From the cell containing the given text, extract its center point as (x, y) coordinate. 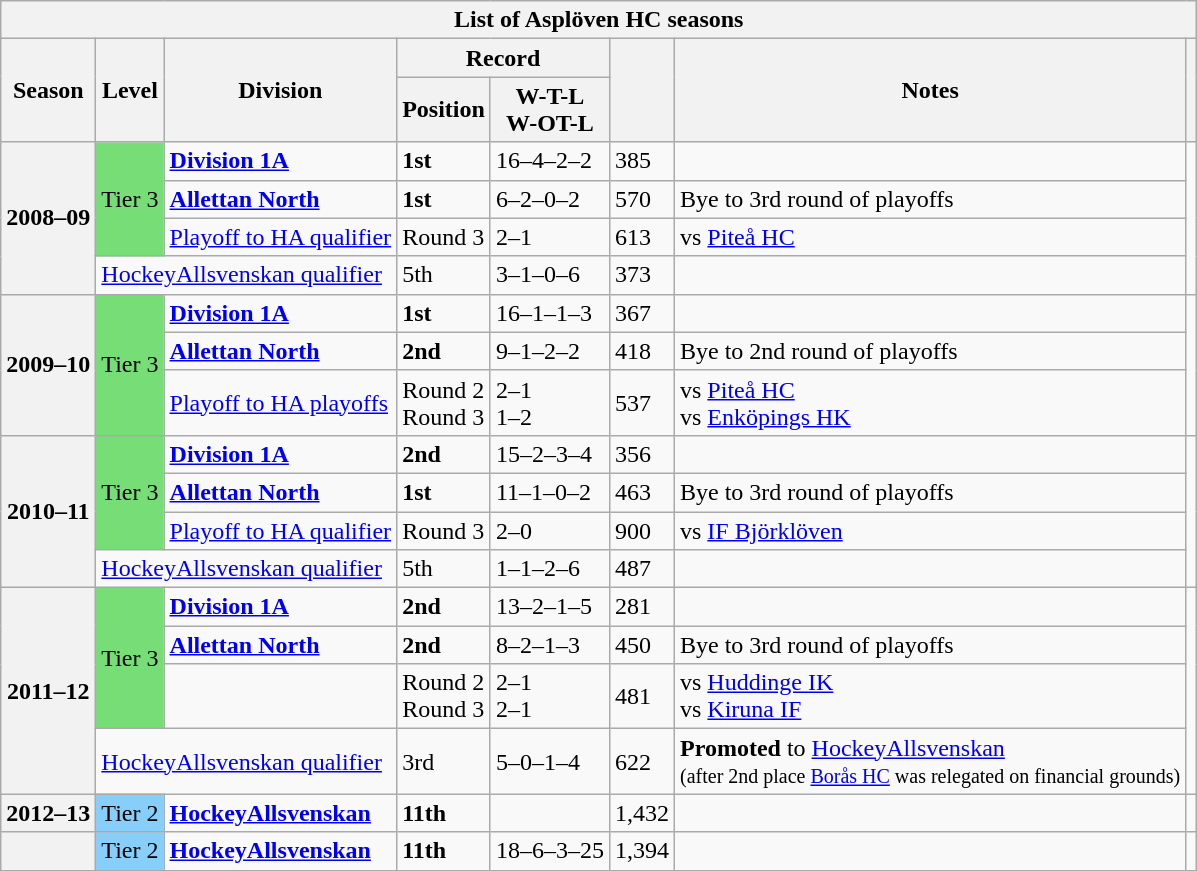
16–4–2–2 (550, 161)
418 (642, 351)
481 (642, 696)
537 (642, 402)
List of Asplöven HC seasons (599, 20)
487 (642, 569)
6–2–0–2 (550, 199)
1,394 (642, 851)
570 (642, 199)
2008–09 (48, 218)
Level (130, 90)
18–6–3–25 (550, 851)
Season (48, 90)
2–1 (550, 237)
8–2–1–3 (550, 645)
W-T-LW-OT-L (550, 110)
vs Piteå HC (930, 237)
16–1–1–3 (550, 313)
373 (642, 275)
2–12–1 (550, 696)
vs IF Björklöven (930, 531)
385 (642, 161)
3–1–0–6 (550, 275)
Division (280, 90)
622 (642, 762)
15–2–3–4 (550, 454)
2010–11 (48, 511)
Playoff to HA playoffs (280, 402)
Promoted to HockeyAllsvenskan(after 2nd place Borås HC was relegated on financial grounds) (930, 762)
Notes (930, 90)
1–1–2–6 (550, 569)
3rd (444, 762)
2–11–2 (550, 402)
vs Huddinge IKvs Kiruna IF (930, 696)
281 (642, 607)
613 (642, 237)
11–1–0–2 (550, 492)
Bye to 2nd round of playoffs (930, 351)
356 (642, 454)
2009–10 (48, 364)
463 (642, 492)
450 (642, 645)
13–2–1–5 (550, 607)
2011–12 (48, 691)
2–0 (550, 531)
1,432 (642, 813)
5–0–1–4 (550, 762)
Position (444, 110)
367 (642, 313)
Record (504, 58)
vs Piteå HCvs Enköpings HK (930, 402)
9–1–2–2 (550, 351)
900 (642, 531)
2012–13 (48, 813)
